Search for the cell housing the specified text and yield its [x, y] center coordinate. 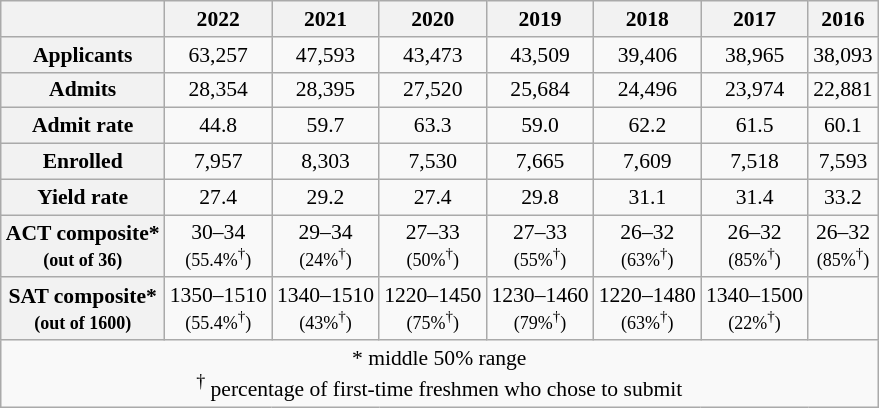
2017 [754, 19]
Admit rate [83, 126]
2019 [540, 19]
Yield rate [83, 197]
59.7 [326, 126]
63,257 [218, 54]
26–32(63%†) [648, 246]
38,093 [842, 54]
59.0 [540, 126]
7,665 [540, 161]
7,593 [842, 161]
29.8 [540, 197]
ACT composite*(out of 36) [83, 246]
7,609 [648, 161]
2020 [432, 19]
1220–1450(75%†) [432, 308]
Applicants [83, 54]
60.1 [842, 126]
8,303 [326, 161]
1220–1480(63%†) [648, 308]
Admits [83, 90]
Enrolled [83, 161]
30–34(55.4%†) [218, 246]
2022 [218, 19]
1230–1460(79%†) [540, 308]
7,530 [432, 161]
2016 [842, 19]
33.2 [842, 197]
23,974 [754, 90]
43,509 [540, 54]
28,395 [326, 90]
* middle 50% range † percentage of first-time freshmen who chose to submit [440, 374]
63.3 [432, 126]
44.8 [218, 126]
1340–1500(22%†) [754, 308]
29–34(24%†) [326, 246]
22,881 [842, 90]
7,957 [218, 161]
7,518 [754, 161]
1340–1510(43%†) [326, 308]
27–33(50%†) [432, 246]
25,684 [540, 90]
28,354 [218, 90]
27,520 [432, 90]
31.1 [648, 197]
27–33(55%†) [540, 246]
31.4 [754, 197]
24,496 [648, 90]
2018 [648, 19]
61.5 [754, 126]
47,593 [326, 54]
1350–1510(55.4%†) [218, 308]
29.2 [326, 197]
SAT composite*(out of 1600) [83, 308]
62.2 [648, 126]
38,965 [754, 54]
39,406 [648, 54]
2021 [326, 19]
43,473 [432, 54]
